Find where the given text appears and provide that cell's center as (x, y) coordinate. 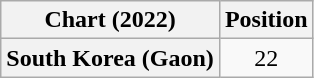
Chart (2022) (110, 20)
22 (266, 58)
Position (266, 20)
South Korea (Gaon) (110, 58)
